Search for the cell housing the specified text and yield its [x, y] center coordinate. 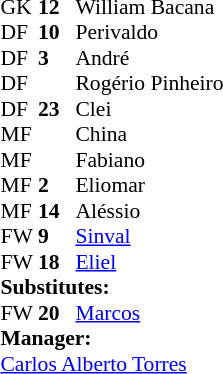
Aléssio [149, 211]
Eliel [149, 262]
Substitutes: [112, 287]
Marcos [149, 313]
23 [57, 109]
Clei [149, 109]
Manager: [112, 339]
14 [57, 211]
10 [57, 33]
André [149, 58]
20 [57, 313]
18 [57, 262]
Sinval [149, 237]
3 [57, 58]
Perivaldo [149, 33]
9 [57, 237]
2 [57, 185]
Rogério Pinheiro [149, 83]
Eliomar [149, 185]
China [149, 135]
Fabiano [149, 160]
